Extract the [X, Y] coordinate from the center of the cell holding the provided text.  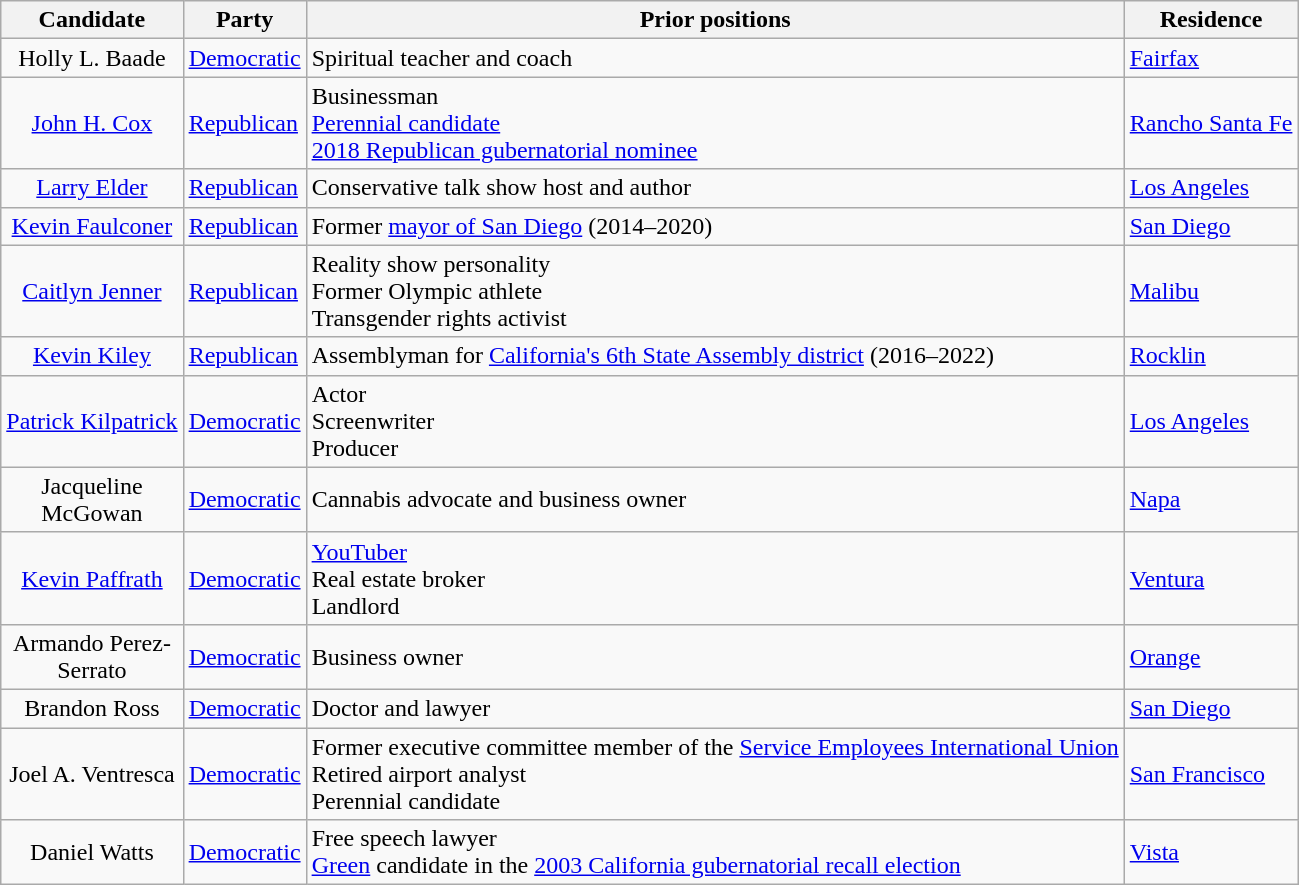
John H. Cox [92, 123]
Holly L. Baade [92, 58]
JacquelineMcGowan [92, 500]
Kevin Paffrath [92, 578]
Vista [1211, 852]
Rocklin [1211, 356]
ActorScreenwriterProducer [715, 421]
Party [244, 20]
Prior positions [715, 20]
Doctor and lawyer [715, 708]
Free speech lawyerGreen candidate in the 2003 California gubernatorial recall election [715, 852]
Cannabis advocate and business owner [715, 500]
Reality show personalityFormer Olympic athleteTransgender rights activist [715, 291]
Residence [1211, 20]
San Francisco [1211, 774]
Former mayor of San Diego (2014–2020) [715, 226]
Daniel Watts [92, 852]
Conservative talk show host and author [715, 188]
Larry Elder [92, 188]
Rancho Santa Fe [1211, 123]
Napa [1211, 500]
Brandon Ross [92, 708]
Candidate [92, 20]
Kevin Faulconer [92, 226]
Business owner [715, 656]
Orange [1211, 656]
Former executive committee member of the Service Employees International UnionRetired airport analystPerennial candidate [715, 774]
BusinessmanPerennial candidate2018 Republican gubernatorial nominee [715, 123]
Spiritual teacher and coach [715, 58]
Patrick Kilpatrick [92, 421]
Kevin Kiley [92, 356]
Fairfax [1211, 58]
Ventura [1211, 578]
Caitlyn Jenner [92, 291]
Assemblyman for California's 6th State Assembly district (2016–2022) [715, 356]
Malibu [1211, 291]
YouTuberReal estate brokerLandlord [715, 578]
Joel A. Ventresca [92, 774]
Armando Perez-Serrato [92, 656]
